Find where the given text appears and provide that cell's center as (x, y) coordinate. 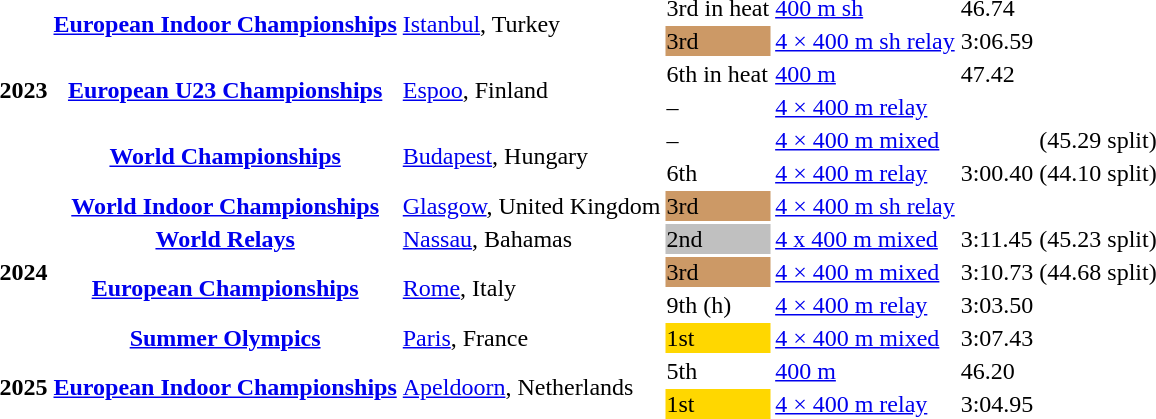
World Relays (225, 239)
Rome, Italy (532, 288)
6th in heat (718, 74)
Paris, France (532, 338)
Nassau, Bahamas (532, 239)
47.42 (997, 74)
Glasgow, United Kingdom (532, 206)
World Indoor Championships (225, 206)
European Indoor Championships (225, 388)
46.20 (997, 371)
World Championships (225, 156)
2nd (718, 239)
3:06.59 (997, 41)
3:03.50 (997, 305)
Apeldoorn, Netherlands (532, 388)
3:10.73 (997, 272)
Espoo, Finland (532, 90)
3:04.95 (997, 404)
Summer Olympics (225, 338)
European U23 Championships (225, 90)
4 x 400 m mixed (866, 239)
Budapest, Hungary (532, 156)
European Championships (225, 288)
6th (718, 173)
3:11.45 (997, 239)
5th (718, 371)
9th (h) (718, 305)
3:00.40 (997, 173)
3:07.43 (997, 338)
